Scan for the cell matching the given text and deliver its [x, y] coordinate at center. 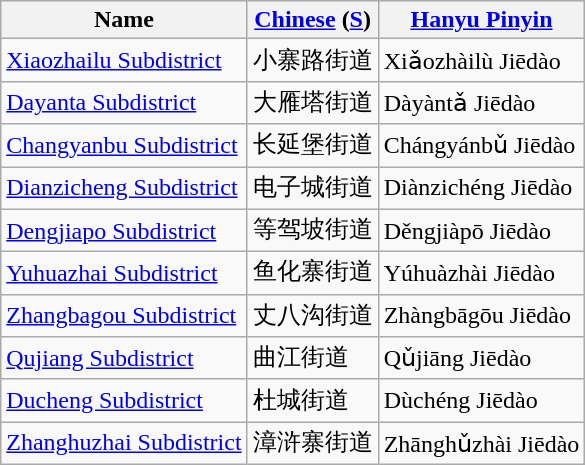
Zhanghuzhai Subdistrict [124, 444]
Dùchéng Jiēdào [482, 400]
Diànzichéng Jiēdào [482, 188]
Děngjiàpō Jiēdào [482, 230]
Dianzicheng Subdistrict [124, 188]
Dengjiapo Subdistrict [124, 230]
Chángyánbǔ Jiēdào [482, 146]
Xiǎozhàilù Jiēdào [482, 60]
电子城街道 [312, 188]
Zhānghǔzhài Jiēdào [482, 444]
Dàyàntǎ Jiēdào [482, 102]
Changyanbu Subdistrict [124, 146]
Chinese (S) [312, 20]
Ducheng Subdistrict [124, 400]
大雁塔街道 [312, 102]
Xiaozhailu Subdistrict [124, 60]
Hanyu Pinyin [482, 20]
Dayanta Subdistrict [124, 102]
丈八沟街道 [312, 316]
小寨路街道 [312, 60]
杜城街道 [312, 400]
长延堡街道 [312, 146]
Qǔjiāng Jiēdào [482, 358]
Zhangbagou Subdistrict [124, 316]
鱼化寨街道 [312, 274]
Qujiang Subdistrict [124, 358]
Zhàngbāgōu Jiēdào [482, 316]
Name [124, 20]
曲江街道 [312, 358]
漳浒寨街道 [312, 444]
Yuhuazhai Subdistrict [124, 274]
Yúhuàzhài Jiēdào [482, 274]
等驾坡街道 [312, 230]
